Determine the (x, y) coordinate at the center of the cell enclosing the given text.  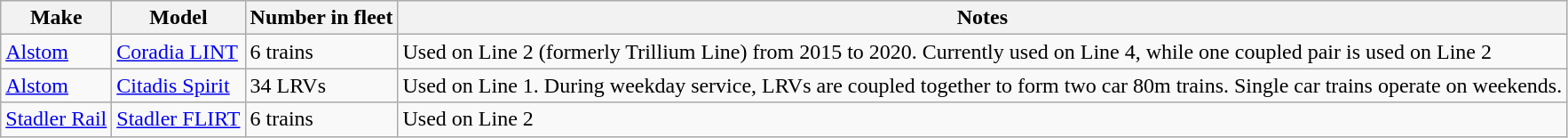
Model (178, 18)
Coradia LINT (178, 52)
Number in fleet (321, 18)
34 LRVs (321, 85)
Notes (982, 18)
Citadis Spirit (178, 85)
Stadler Rail (57, 119)
Used on Line 2 (982, 119)
Used on Line 1. During weekday service, LRVs are coupled together to form two car 80m trains. Single car trains operate on weekends. (982, 85)
Used on Line 2 (formerly Trillium Line) from 2015 to 2020. Currently used on Line 4, while one coupled pair is used on Line 2 (982, 52)
Stadler FLIRT (178, 119)
Make (57, 18)
